Pinpoint the cell where the given text exists, returning its [X, Y] midpoint coordinate. 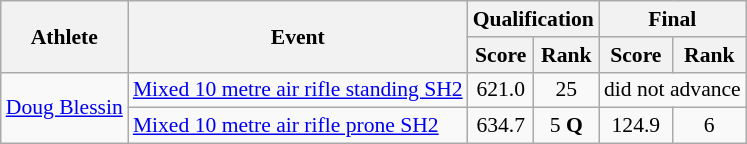
Mixed 10 metre air rifle standing SH2 [298, 90]
did not advance [672, 90]
124.9 [636, 126]
Mixed 10 metre air rifle prone SH2 [298, 126]
Event [298, 36]
Final [672, 19]
Qualification [534, 19]
Athlete [64, 36]
621.0 [501, 90]
6 [710, 126]
25 [566, 90]
5 Q [566, 126]
Doug Blessin [64, 108]
634.7 [501, 126]
